Extract the (x, y) coordinate from the center of the cell holding the provided text.  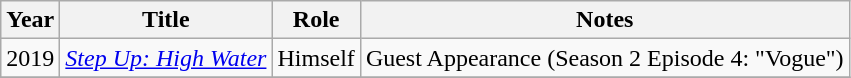
2019 (30, 58)
Year (30, 20)
Guest Appearance (Season 2 Episode 4: "Vogue") (604, 58)
Role (316, 20)
Notes (604, 20)
Himself (316, 58)
Title (166, 20)
Step Up: High Water (166, 58)
